Find where the given text appears and provide that cell's center as [X, Y] coordinate. 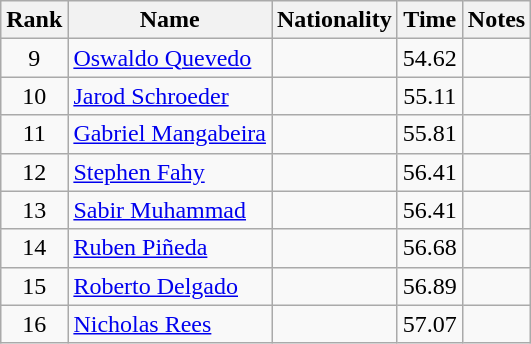
15 [34, 286]
11 [34, 134]
56.68 [430, 248]
12 [34, 172]
Stephen Fahy [170, 172]
Nationality [335, 20]
Gabriel Mangabeira [170, 134]
57.07 [430, 324]
9 [34, 58]
54.62 [430, 58]
10 [34, 96]
16 [34, 324]
Time [430, 20]
Rank [34, 20]
Sabir Muhammad [170, 210]
Notes [496, 20]
Roberto Delgado [170, 286]
14 [34, 248]
Ruben Piñeda [170, 248]
Jarod Schroeder [170, 96]
55.81 [430, 134]
13 [34, 210]
Oswaldo Quevedo [170, 58]
56.89 [430, 286]
Nicholas Rees [170, 324]
55.11 [430, 96]
Name [170, 20]
